Pinpoint the cell where the given text exists, returning its (x, y) midpoint coordinate. 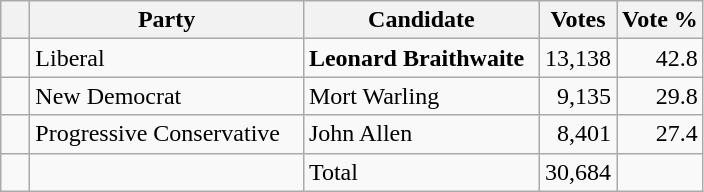
42.8 (660, 58)
Votes (578, 20)
13,138 (578, 58)
Progressive Conservative (167, 134)
Mort Warling (421, 96)
30,684 (578, 172)
29.8 (660, 96)
Candidate (421, 20)
27.4 (660, 134)
9,135 (578, 96)
Vote % (660, 20)
8,401 (578, 134)
Liberal (167, 58)
New Democrat (167, 96)
Total (421, 172)
Party (167, 20)
John Allen (421, 134)
Leonard Braithwaite (421, 58)
